Return (x, y) of the center of cell containing provided text 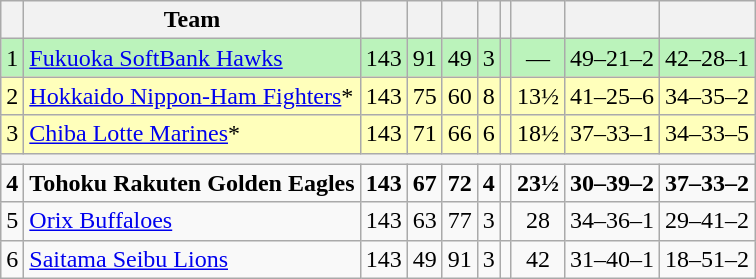
18–51–2 (708, 259)
71 (424, 134)
Saitama Seibu Lions (192, 259)
Tohoku Rakuten Golden Eagles (192, 183)
5 (12, 221)
42 (538, 259)
63 (424, 221)
Fukuoka SoftBank Hawks (192, 58)
30–39–2 (612, 183)
— (538, 58)
Orix Buffaloes (192, 221)
49–21–2 (612, 58)
41–25–6 (612, 96)
31–40–1 (612, 259)
72 (460, 183)
37–33–2 (708, 183)
67 (424, 183)
Chiba Lotte Marines* (192, 134)
77 (460, 221)
34–35–2 (708, 96)
2 (12, 96)
23½ (538, 183)
Team (192, 20)
42–28–1 (708, 58)
Hokkaido Nippon-Ham Fighters* (192, 96)
1 (12, 58)
29–41–2 (708, 221)
34–33–5 (708, 134)
60 (460, 96)
34–36–1 (612, 221)
28 (538, 221)
75 (424, 96)
37–33–1 (612, 134)
13½ (538, 96)
66 (460, 134)
18½ (538, 134)
8 (488, 96)
